Find where the given text appears and provide that cell's center as [x, y] coordinate. 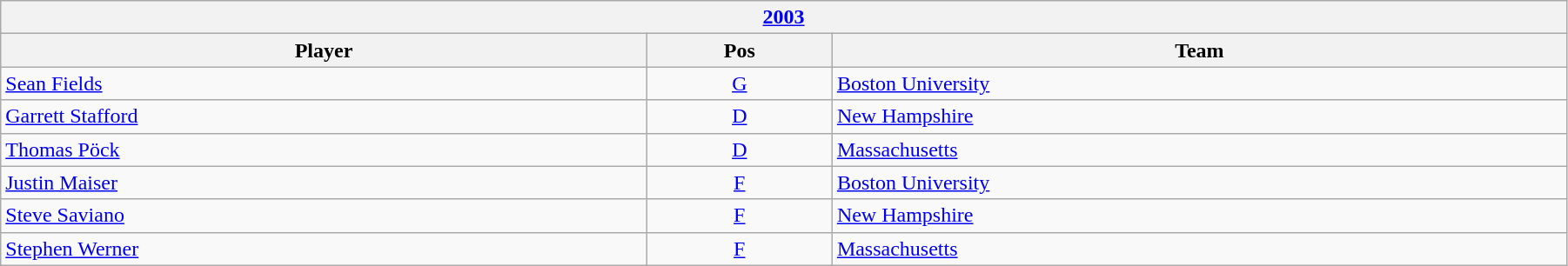
Justin Maiser [324, 183]
Sean Fields [324, 83]
2003 [784, 17]
Team [1199, 50]
Pos [740, 50]
Garrett Stafford [324, 116]
Steve Saviano [324, 216]
Stephen Werner [324, 249]
Thomas Pöck [324, 150]
G [740, 83]
Player [324, 50]
